Extract the [X, Y] coordinate from the center of the cell holding the provided text.  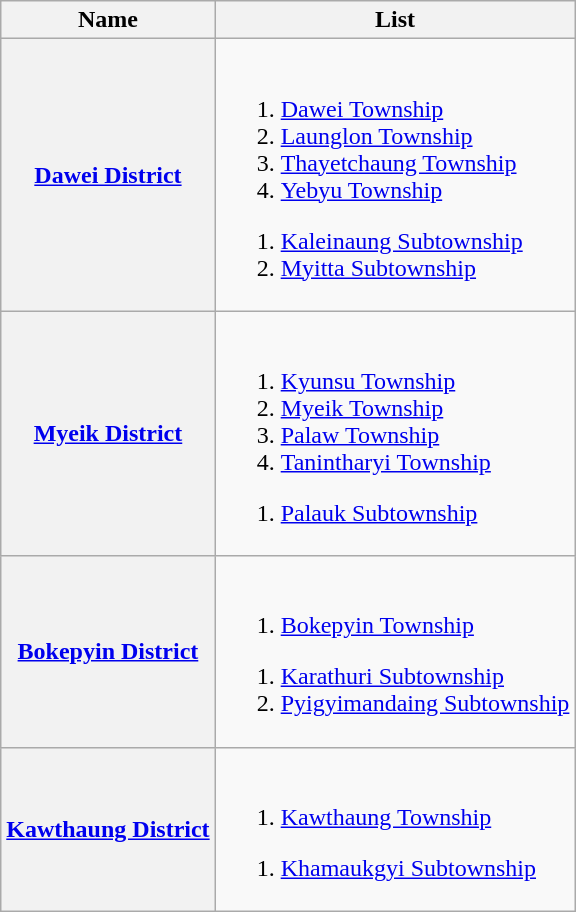
Dawei District [108, 175]
Dawei TownshipLaunglon TownshipThayetchaung TownshipYebyu TownshipKaleinaung SubtownshipMyitta Subtownship [395, 175]
List [395, 20]
Bokepyin District [108, 652]
Name [108, 20]
Kawthaung TownshipKhamaukgyi Subtownship [395, 829]
Myeik District [108, 434]
Kyunsu TownshipMyeik TownshipPalaw TownshipTanintharyi TownshipPalauk Subtownship [395, 434]
Bokepyin TownshipKarathuri SubtownshipPyigyimandaing Subtownship [395, 652]
Kawthaung District [108, 829]
